From the cell containing the given text, extract its center point as (x, y) coordinate. 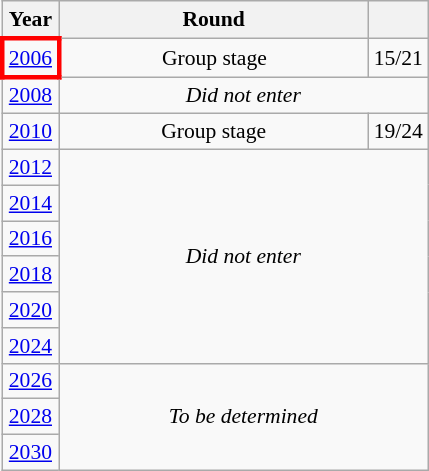
Round (214, 20)
2024 (30, 346)
2016 (30, 239)
2012 (30, 168)
2010 (30, 132)
2030 (30, 453)
Year (30, 20)
2014 (30, 203)
19/24 (398, 132)
To be determined (244, 416)
2028 (30, 417)
2006 (30, 58)
15/21 (398, 58)
2026 (30, 381)
2020 (30, 310)
2018 (30, 275)
2008 (30, 96)
